Locate the cell with the specified text and output its [x, y] center coordinate. 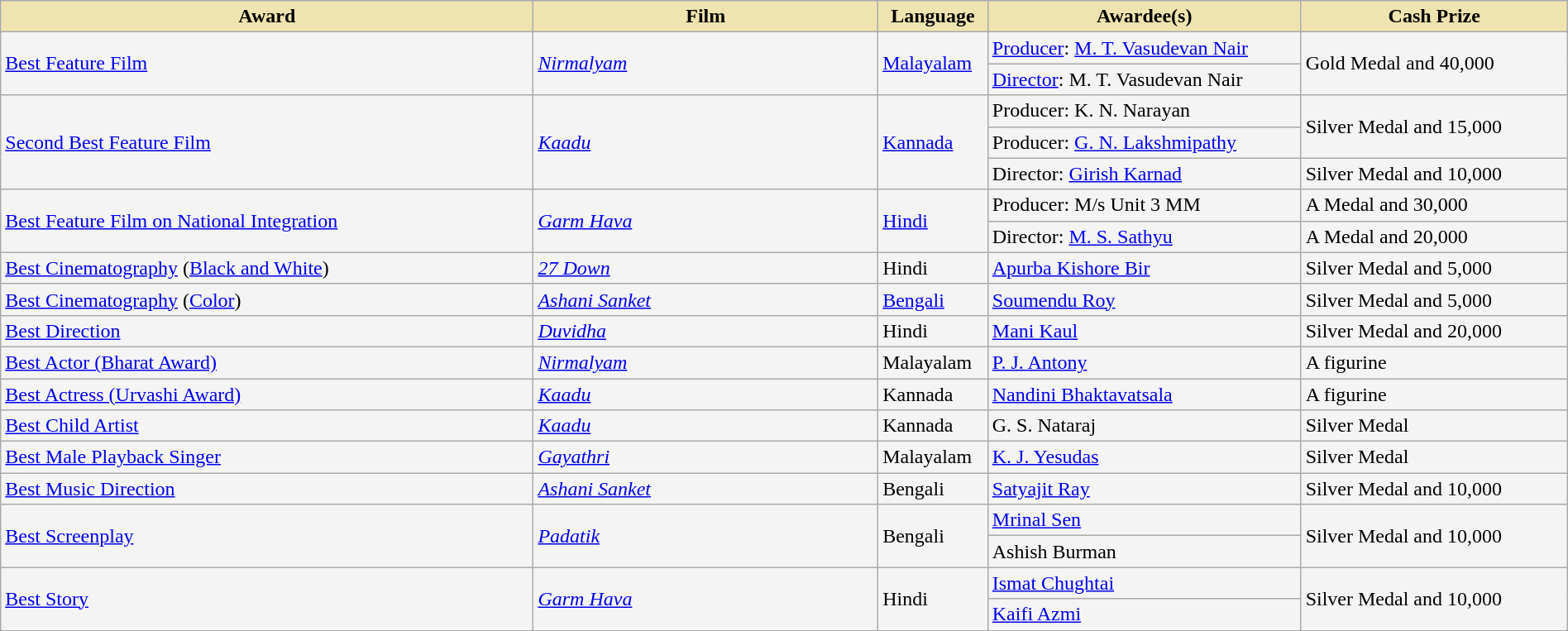
Soumendu Roy [1145, 299]
Nandini Bhaktavatsala [1145, 394]
Award [267, 17]
Silver Medal and 20,000 [1434, 331]
27 Down [706, 268]
Best Actor (Bharat Award) [267, 362]
Best Story [267, 599]
Ashish Burman [1145, 552]
Silver Medal and 15,000 [1434, 127]
Film [706, 17]
Second Best Feature Film [267, 142]
Best Male Playback Singer [267, 457]
Best Cinematography (Black and White) [267, 268]
Director: M. S. Sathyu [1145, 237]
Producer: M. T. Vasudevan Nair [1145, 48]
Language [933, 17]
Producer: K. N. Narayan [1145, 111]
Awardee(s) [1145, 17]
G. S. Nataraj [1145, 426]
Producer: G. N. Lakshmipathy [1145, 142]
Satyajit Ray [1145, 489]
Best Actress (Urvashi Award) [267, 394]
Kaifi Azmi [1145, 614]
Apurba Kishore Bir [1145, 268]
Best Music Direction [267, 489]
Gold Medal and 40,000 [1434, 64]
K. J. Yesudas [1145, 457]
Best Screenplay [267, 536]
Best Feature Film on National Integration [267, 221]
Director: Girish Karnad [1145, 174]
Mani Kaul [1145, 331]
A Medal and 30,000 [1434, 205]
Cash Prize [1434, 17]
Director: M. T. Vasudevan Nair [1145, 79]
Padatik [706, 536]
Best Child Artist [267, 426]
Ismat Chughtai [1145, 583]
Gayathri [706, 457]
Best Direction [267, 331]
P. J. Antony [1145, 362]
Duvidha [706, 331]
A Medal and 20,000 [1434, 237]
Producer: M/s Unit 3 MM [1145, 205]
Best Feature Film [267, 64]
Mrinal Sen [1145, 520]
Best Cinematography (Color) [267, 299]
